Provide the (x, y) coordinate of the cell's center where the given text is located.  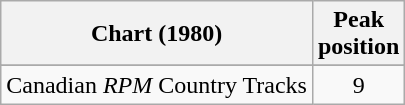
Peakposition (358, 34)
9 (358, 85)
Canadian RPM Country Tracks (157, 85)
Chart (1980) (157, 34)
